Return the (x, y) coordinate for the center point of the cell that contains the specified text.  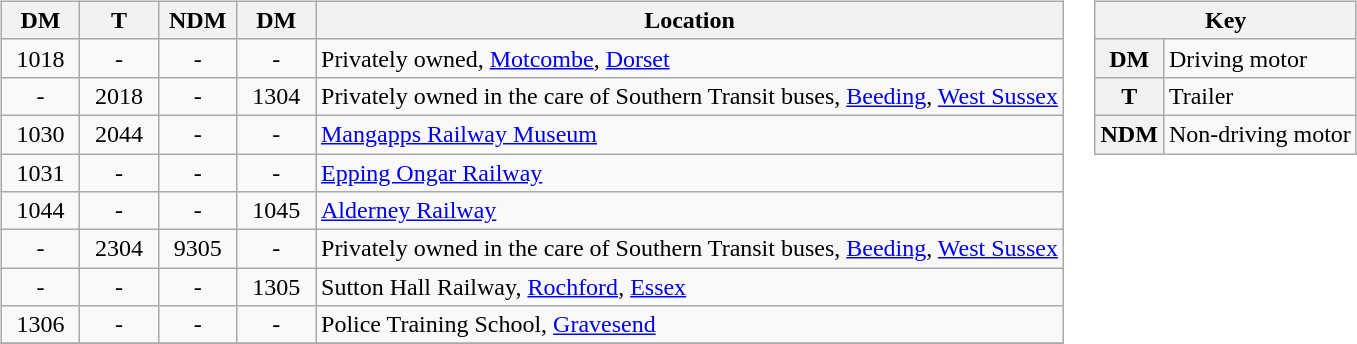
1044 (40, 211)
1031 (40, 173)
1045 (276, 211)
2018 (120, 96)
Location (690, 20)
Privately owned, Motcombe, Dorset (690, 58)
Driving motor (1260, 58)
1305 (276, 287)
Trailer (1260, 96)
Police Training School, Gravesend (690, 325)
9305 (198, 249)
Non-driving motor (1260, 134)
1304 (276, 96)
2044 (120, 134)
Mangapps Railway Museum (690, 134)
Alderney Railway (690, 211)
1030 (40, 134)
Sutton Hall Railway, Rochford, Essex (690, 287)
Key (1226, 20)
2304 (120, 249)
1306 (40, 325)
1018 (40, 58)
Epping Ongar Railway (690, 173)
